Locate the cell with the specified text and output its [X, Y] center coordinate. 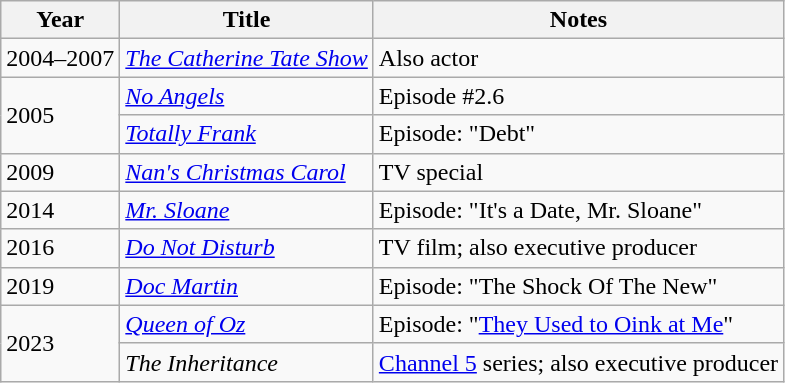
2014 [60, 210]
Totally Frank [247, 134]
2009 [60, 172]
Doc Martin [247, 286]
Title [247, 20]
Notes [578, 20]
Episode: "The Shock Of The New" [578, 286]
2023 [60, 343]
Channel 5 series; also executive producer [578, 362]
2004–2007 [60, 58]
Nan's Christmas Carol [247, 172]
The Inheritance [247, 362]
The Catherine Tate Show [247, 58]
Also actor [578, 58]
Episode #2.6 [578, 96]
Queen of Oz [247, 324]
Mr. Sloane [247, 210]
TV special [578, 172]
2005 [60, 115]
Year [60, 20]
Do Not Disturb [247, 248]
Episode: "They Used to Oink at Me" [578, 324]
Episode: "Debt" [578, 134]
2019 [60, 286]
Episode: "It's a Date, Mr. Sloane" [578, 210]
2016 [60, 248]
No Angels [247, 96]
TV film; also executive producer [578, 248]
